Determine the (x, y) coordinate at the center of the cell enclosing the given text.  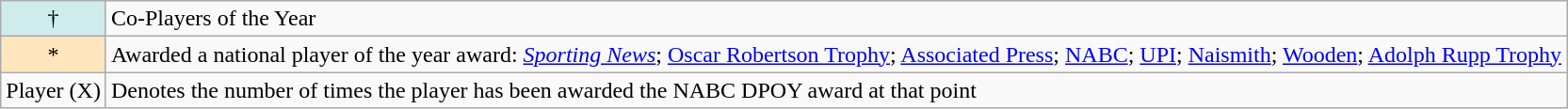
Co-Players of the Year (836, 19)
Player (X) (54, 90)
Denotes the number of times the player has been awarded the NABC DPOY award at that point (836, 90)
* (54, 54)
† (54, 19)
Awarded a national player of the year award: Sporting News; Oscar Robertson Trophy; Associated Press; NABC; UPI; Naismith; Wooden; Adolph Rupp Trophy (836, 54)
